Identify which cell holds the provided text, then report its (X, Y) central coordinate. 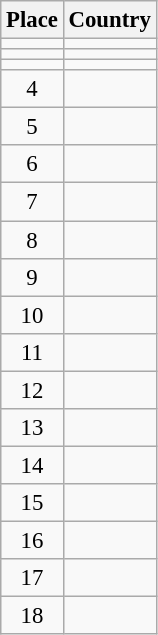
7 (32, 202)
Country (110, 20)
10 (32, 315)
8 (32, 240)
16 (32, 540)
4 (32, 89)
14 (32, 465)
18 (32, 616)
Place (32, 20)
11 (32, 352)
15 (32, 503)
5 (32, 127)
17 (32, 578)
13 (32, 428)
12 (32, 390)
9 (32, 277)
6 (32, 165)
